Search for the cell housing the specified text and yield its [x, y] center coordinate. 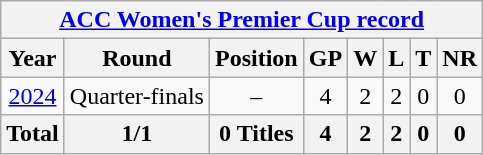
L [396, 58]
ACC Women's Premier Cup record [242, 20]
GP [325, 58]
Year [33, 58]
Position [256, 58]
NR [460, 58]
Round [136, 58]
1/1 [136, 134]
– [256, 96]
2024 [33, 96]
0 Titles [256, 134]
W [366, 58]
Quarter-finals [136, 96]
T [424, 58]
Total [33, 134]
